Return (X, Y) of the center of cell containing provided text 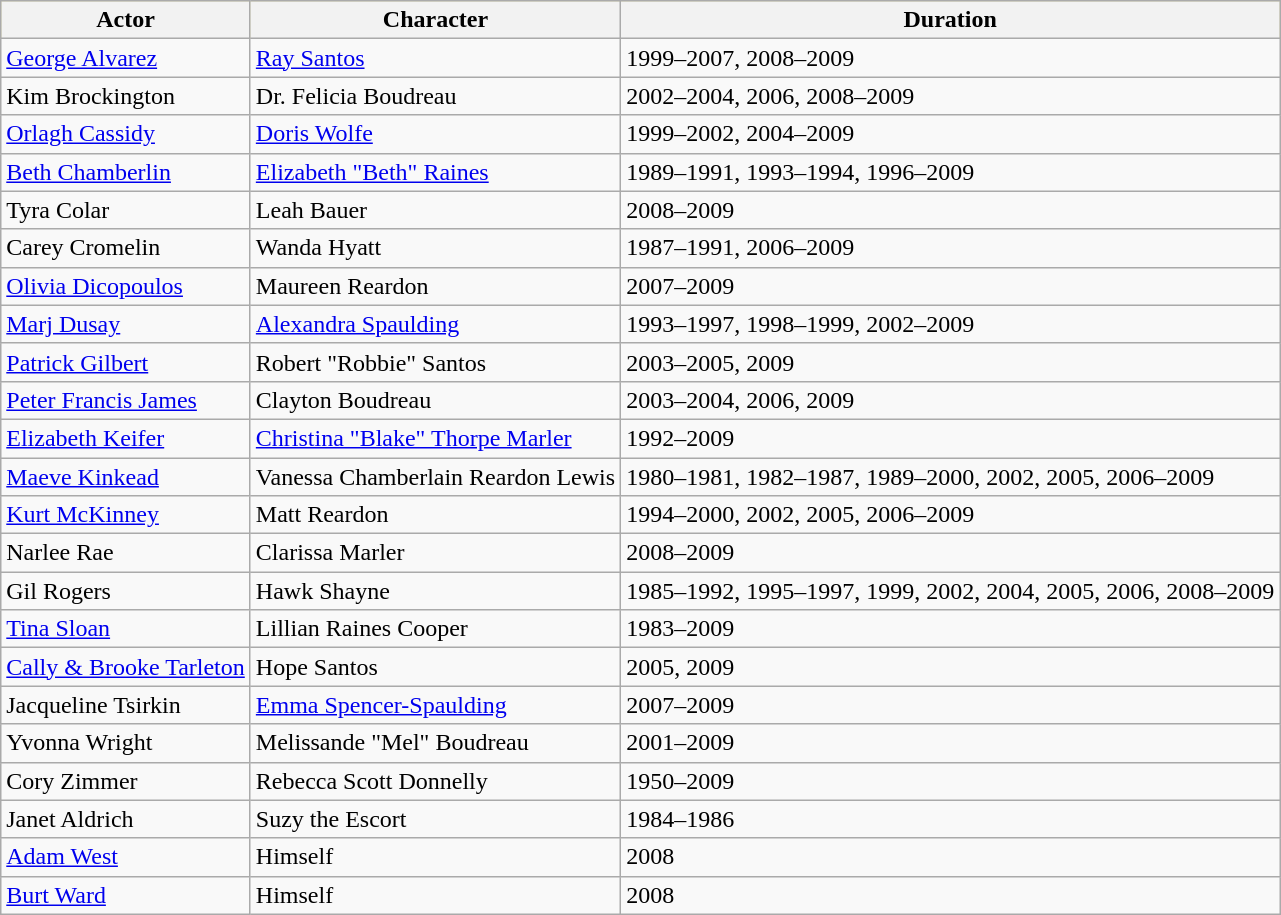
1984–1986 (950, 819)
Robert "Robbie" Santos (435, 362)
Elizabeth "Beth" Raines (435, 172)
Orlagh Cassidy (126, 134)
Leah Bauer (435, 210)
Maureen Reardon (435, 286)
Melissande "Mel" Boudreau (435, 743)
Cory Zimmer (126, 781)
Clarissa Marler (435, 553)
1980–1981, 1982–1987, 1989–2000, 2002, 2005, 2006–2009 (950, 477)
1994–2000, 2002, 2005, 2006–2009 (950, 515)
Ray Santos (435, 58)
1987–1991, 2006–2009 (950, 248)
1983–2009 (950, 629)
Burt Ward (126, 895)
1985–1992, 1995–1997, 1999, 2002, 2004, 2005, 2006, 2008–2009 (950, 591)
Dr. Felicia Boudreau (435, 96)
Wanda Hyatt (435, 248)
Maeve Kinkead (126, 477)
Duration (950, 20)
1950–2009 (950, 781)
Doris Wolfe (435, 134)
Rebecca Scott Donnelly (435, 781)
George Alvarez (126, 58)
2001–2009 (950, 743)
1999–2007, 2008–2009 (950, 58)
Tyra Colar (126, 210)
Adam West (126, 857)
Peter Francis James (126, 400)
Patrick Gilbert (126, 362)
1992–2009 (950, 438)
Yvonna Wright (126, 743)
Lillian Raines Cooper (435, 629)
Elizabeth Keifer (126, 438)
Actor (126, 20)
Olivia Dicopoulos (126, 286)
Clayton Boudreau (435, 400)
Jacqueline Tsirkin (126, 705)
Carey Cromelin (126, 248)
2003–2004, 2006, 2009 (950, 400)
Narlee Rae (126, 553)
Emma Spencer-Spaulding (435, 705)
Gil Rogers (126, 591)
Marj Dusay (126, 324)
Kim Brockington (126, 96)
Vanessa Chamberlain Reardon Lewis (435, 477)
Hope Santos (435, 667)
Janet Aldrich (126, 819)
1993–1997, 1998–1999, 2002–2009 (950, 324)
Suzy the Escort (435, 819)
2003–2005, 2009 (950, 362)
Beth Chamberlin (126, 172)
Christina "Blake" Thorpe Marler (435, 438)
Hawk Shayne (435, 591)
Cally & Brooke Tarleton (126, 667)
2002–2004, 2006, 2008–2009 (950, 96)
Matt Reardon (435, 515)
Character (435, 20)
Alexandra Spaulding (435, 324)
Kurt McKinney (126, 515)
Tina Sloan (126, 629)
2005, 2009 (950, 667)
1999–2002, 2004–2009 (950, 134)
1989–1991, 1993–1994, 1996–2009 (950, 172)
